From the cell containing the given text, extract its center point as (x, y) coordinate. 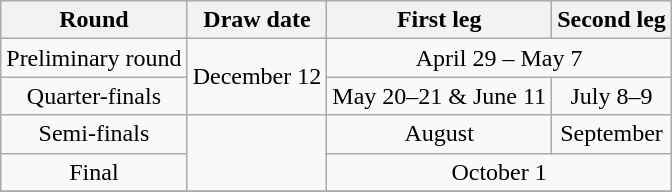
Draw date (257, 20)
Semi-finals (94, 134)
August (440, 134)
Final (94, 172)
September (612, 134)
April 29 – May 7 (500, 58)
Round (94, 20)
December 12 (257, 77)
Preliminary round (94, 58)
May 20–21 & June 11 (440, 96)
October 1 (500, 172)
First leg (440, 20)
July 8–9 (612, 96)
Quarter-finals (94, 96)
Second leg (612, 20)
